Capture the cell that displays the provided text and extract its (X, Y) central coordinate. 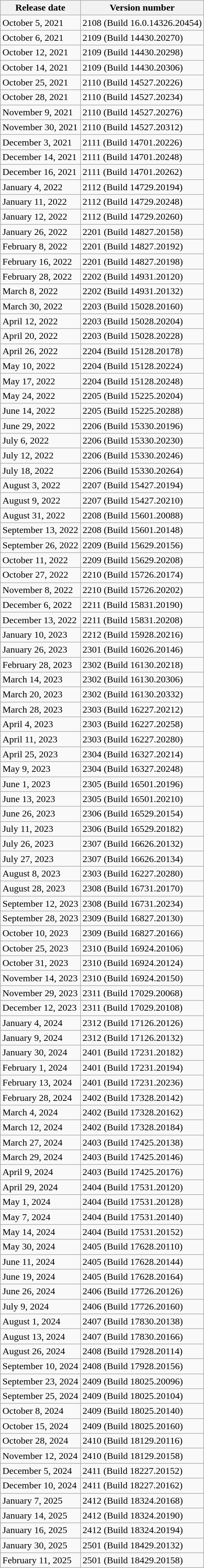
2310 (Build 16924.20124) (142, 963)
2110 (Build 14527.20312) (142, 127)
2404 (Build 17531.20120) (142, 1187)
March 8, 2022 (40, 291)
March 29, 2024 (40, 1157)
February 16, 2022 (40, 262)
2410 (Build 18129.20116) (142, 1441)
April 12, 2022 (40, 321)
Version number (142, 8)
2412 (Build 18324.20168) (142, 1501)
2402 (Build 17328.20162) (142, 1112)
2110 (Build 14527.20226) (142, 82)
2204 (Build 15128.20224) (142, 366)
October 28, 2024 (40, 1441)
2402 (Build 17328.20184) (142, 1127)
October 31, 2023 (40, 963)
May 24, 2022 (40, 396)
May 17, 2022 (40, 381)
2110 (Build 14527.20234) (142, 97)
December 5, 2024 (40, 1471)
2209 (Build 15629.20208) (142, 560)
2111 (Build 14701.20248) (142, 157)
2410 (Build 18129.20158) (142, 1456)
2202 (Build 14931.20132) (142, 291)
January 26, 2022 (40, 232)
2309 (Build 16827.20130) (142, 919)
2407 (Build 17830.20138) (142, 1321)
July 9, 2024 (40, 1306)
2307 (Build 16626.20132) (142, 844)
March 30, 2022 (40, 306)
August 13, 2024 (40, 1336)
June 14, 2022 (40, 411)
September 12, 2023 (40, 903)
2303 (Build 16227.20212) (142, 709)
2409 (Build 18025.20096) (142, 1381)
July 26, 2023 (40, 844)
2409 (Build 18025.20140) (142, 1411)
July 12, 2022 (40, 456)
October 28, 2021 (40, 97)
October 27, 2022 (40, 575)
2304 (Build 16327.20248) (142, 769)
2408 (Build 17928.20156) (142, 1366)
June 13, 2023 (40, 799)
January 4, 2022 (40, 187)
2111 (Build 14701.20262) (142, 172)
Release date (40, 8)
March 28, 2023 (40, 709)
January 7, 2025 (40, 1501)
August 3, 2022 (40, 486)
July 6, 2022 (40, 441)
January 30, 2024 (40, 1053)
2501 (Build 18429.20158) (142, 1560)
June 29, 2022 (40, 426)
2405 (Build 17628.20164) (142, 1277)
2211 (Build 15831.20190) (142, 605)
2405 (Build 17628.20110) (142, 1247)
2109 (Build 14430.20306) (142, 67)
December 13, 2022 (40, 620)
June 11, 2024 (40, 1262)
2112 (Build 14729.20248) (142, 202)
March 12, 2024 (40, 1127)
November 9, 2021 (40, 112)
2206 (Build 15330.20264) (142, 471)
December 6, 2022 (40, 605)
2401 (Build 17231.20194) (142, 1068)
August 28, 2023 (40, 888)
2306 (Build 16529.20154) (142, 814)
July 27, 2023 (40, 859)
October 6, 2021 (40, 38)
September 25, 2024 (40, 1396)
September 28, 2023 (40, 919)
May 7, 2024 (40, 1217)
2109 (Build 14430.20298) (142, 53)
2112 (Build 14729.20260) (142, 217)
2211 (Build 15831.20208) (142, 620)
2409 (Build 18025.20104) (142, 1396)
2205 (Build 15225.20204) (142, 396)
2308 (Build 16731.20234) (142, 903)
2208 (Build 15601.20088) (142, 515)
November 14, 2023 (40, 978)
June 26, 2024 (40, 1292)
July 11, 2023 (40, 829)
December 12, 2023 (40, 1008)
2208 (Build 15601.20148) (142, 530)
2308 (Build 16731.20170) (142, 888)
December 16, 2021 (40, 172)
2501 (Build 18429.20132) (142, 1545)
2405 (Build 17628.20144) (142, 1262)
December 3, 2021 (40, 142)
March 20, 2023 (40, 695)
January 9, 2024 (40, 1038)
2307 (Build 16626.20134) (142, 859)
2312 (Build 17126.20126) (142, 1023)
September 26, 2022 (40, 545)
April 20, 2022 (40, 336)
August 31, 2022 (40, 515)
December 10, 2024 (40, 1486)
November 8, 2022 (40, 590)
June 1, 2023 (40, 784)
November 30, 2021 (40, 127)
October 11, 2022 (40, 560)
2403 (Build 17425.20146) (142, 1157)
2112 (Build 14729.20194) (142, 187)
April 29, 2024 (40, 1187)
2203 (Build 15028.20204) (142, 321)
December 14, 2021 (40, 157)
November 12, 2024 (40, 1456)
2206 (Build 15330.20230) (142, 441)
2408 (Build 17928.20114) (142, 1351)
August 1, 2024 (40, 1321)
2309 (Build 16827.20166) (142, 933)
October 10, 2023 (40, 933)
October 15, 2024 (40, 1426)
2303 (Build 16227.20258) (142, 724)
2302 (Build 16130.20218) (142, 665)
May 14, 2024 (40, 1232)
May 9, 2023 (40, 769)
2201 (Build 14827.20192) (142, 247)
2402 (Build 17328.20142) (142, 1097)
2404 (Build 17531.20128) (142, 1202)
2406 (Build 17726.20160) (142, 1306)
April 26, 2022 (40, 351)
2412 (Build 18324.20190) (142, 1515)
2305 (Build 16501.20210) (142, 799)
March 4, 2024 (40, 1112)
2111 (Build 14701.20226) (142, 142)
February 11, 2025 (40, 1560)
2412 (Build 18324.20194) (142, 1530)
May 1, 2024 (40, 1202)
2311 (Build 17029.20068) (142, 993)
April 11, 2023 (40, 739)
2210 (Build 15726.20202) (142, 590)
2301 (Build 16026.20146) (142, 649)
August 9, 2022 (40, 500)
2203 (Build 15028.20160) (142, 306)
June 19, 2024 (40, 1277)
October 12, 2021 (40, 53)
2201 (Build 14827.20158) (142, 232)
2108 (Build 16.0.14326.20454) (142, 23)
February 28, 2023 (40, 665)
2206 (Build 15330.20196) (142, 426)
January 4, 2024 (40, 1023)
2305 (Build 16501.20196) (142, 784)
February 8, 2022 (40, 247)
2302 (Build 16130.20306) (142, 680)
2401 (Build 17231.20236) (142, 1082)
2203 (Build 15028.20228) (142, 336)
September 13, 2022 (40, 530)
April 25, 2023 (40, 754)
February 13, 2024 (40, 1082)
September 10, 2024 (40, 1366)
July 18, 2022 (40, 471)
2403 (Build 17425.20138) (142, 1142)
January 16, 2025 (40, 1530)
2201 (Build 14827.20198) (142, 262)
January 26, 2023 (40, 649)
2404 (Build 17531.20152) (142, 1232)
January 10, 2023 (40, 635)
2403 (Build 17425.20176) (142, 1172)
2207 (Build 15427.20210) (142, 500)
January 14, 2025 (40, 1515)
2310 (Build 16924.20106) (142, 948)
January 11, 2022 (40, 202)
October 25, 2021 (40, 82)
February 28, 2022 (40, 276)
January 30, 2025 (40, 1545)
2406 (Build 17726.20126) (142, 1292)
October 5, 2021 (40, 23)
October 14, 2021 (40, 67)
March 14, 2023 (40, 680)
June 26, 2023 (40, 814)
2202 (Build 14931.20120) (142, 276)
2310 (Build 16924.20150) (142, 978)
2109 (Build 14430.20270) (142, 38)
March 27, 2024 (40, 1142)
2404 (Build 17531.20140) (142, 1217)
2212 (Build 15928.20216) (142, 635)
May 10, 2022 (40, 366)
2204 (Build 15128.20248) (142, 381)
February 1, 2024 (40, 1068)
2205 (Build 15225.20288) (142, 411)
August 26, 2024 (40, 1351)
2207 (Build 15427.20194) (142, 486)
November 29, 2023 (40, 993)
May 30, 2024 (40, 1247)
2407 (Build 17830.20166) (142, 1336)
2401 (Build 17231.20182) (142, 1053)
August 8, 2023 (40, 873)
October 25, 2023 (40, 948)
April 4, 2023 (40, 724)
February 28, 2024 (40, 1097)
2304 (Build 16327.20214) (142, 754)
April 9, 2024 (40, 1172)
January 12, 2022 (40, 217)
2206 (Build 15330.20246) (142, 456)
2204 (Build 15128.20178) (142, 351)
2411 (Build 18227.20152) (142, 1471)
2110 (Build 14527.20276) (142, 112)
2411 (Build 18227.20162) (142, 1486)
October 8, 2024 (40, 1411)
2209 (Build 15629.20156) (142, 545)
2302 (Build 16130.20332) (142, 695)
2210 (Build 15726.20174) (142, 575)
2311 (Build 17029.20108) (142, 1008)
2306 (Build 16529.20182) (142, 829)
2312 (Build 17126.20132) (142, 1038)
2409 (Build 18025.20160) (142, 1426)
September 23, 2024 (40, 1381)
